For the text-containing cell, return its midpoint in (X, Y) coordinate format. 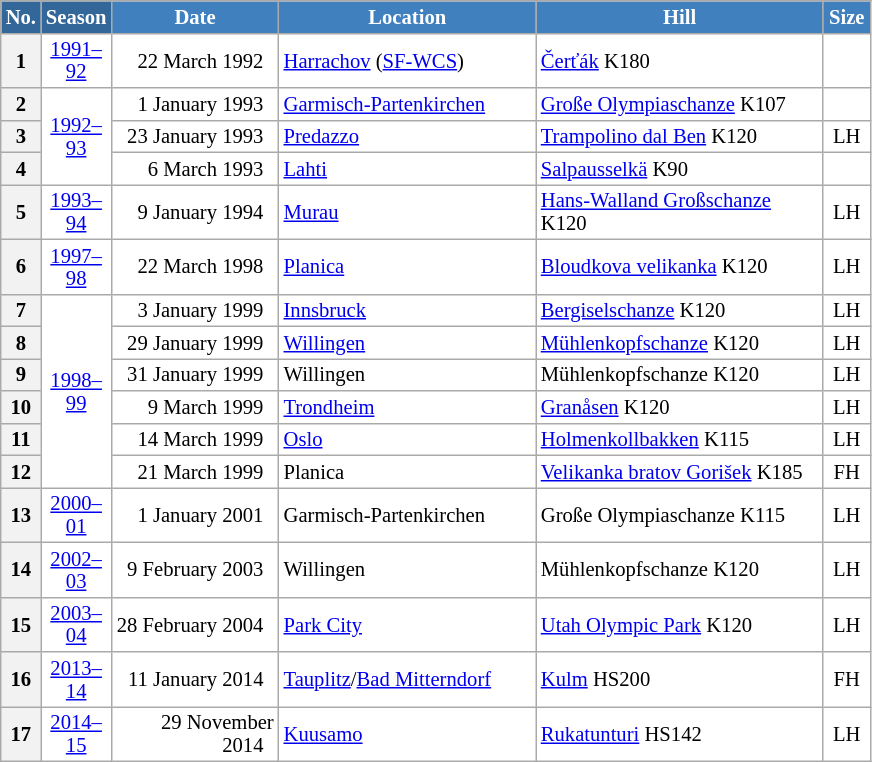
Size (846, 16)
6 (21, 266)
21 March 1999 (194, 471)
1992–93 (76, 136)
8 (21, 342)
2014–15 (76, 734)
28 February 2004 (194, 624)
Season (76, 16)
Predazzo (408, 136)
14 (21, 570)
Bloudkova velikanka K120 (680, 266)
9 February 2003 (194, 570)
Hans-Walland Großschanze K120 (680, 212)
23 January 1993 (194, 136)
1997–98 (76, 266)
11 (21, 439)
Trondheim (408, 406)
4 (21, 168)
Park City (408, 624)
15 (21, 624)
2002–03 (76, 570)
2003–04 (76, 624)
1 January 1993 (194, 104)
29 January 1999 (194, 342)
Salpausselkä K90 (680, 168)
Kulm HS200 (680, 680)
Holmenkollbakken K115 (680, 439)
1993–94 (76, 212)
9 March 1999 (194, 406)
Kuusamo (408, 734)
31 January 1999 (194, 374)
10 (21, 406)
Innsbruck (408, 310)
Granåsen K120 (680, 406)
3 January 1999 (194, 310)
5 (21, 212)
22 March 1992 (194, 60)
22 March 1998 (194, 266)
1 January 2001 (194, 514)
12 (21, 471)
13 (21, 514)
1998–99 (76, 391)
Bergiselschanze K120 (680, 310)
Rukatunturi HS142 (680, 734)
Murau (408, 212)
Harrachov (SF-WCS) (408, 60)
Utah Olympic Park K120 (680, 624)
No. (21, 16)
6 March 1993 (194, 168)
1 (21, 60)
Große Olympiaschanze K107 (680, 104)
9 January 1994 (194, 212)
9 (21, 374)
Date (194, 16)
1991–92 (76, 60)
Lahti (408, 168)
Velikanka bratov Gorišek K185 (680, 471)
3 (21, 136)
14 March 1999 (194, 439)
Große Olympiaschanze K115 (680, 514)
16 (21, 680)
Oslo (408, 439)
Tauplitz/Bad Mitterndorf (408, 680)
Čerťák K180 (680, 60)
2000–01 (76, 514)
29 November 2014 (194, 734)
2013–14 (76, 680)
Location (408, 16)
Trampolino dal Ben K120 (680, 136)
7 (21, 310)
17 (21, 734)
2 (21, 104)
Hill (680, 16)
11 January 2014 (194, 680)
